Determine the (X, Y) coordinate at the center of the cell enclosing the given text.  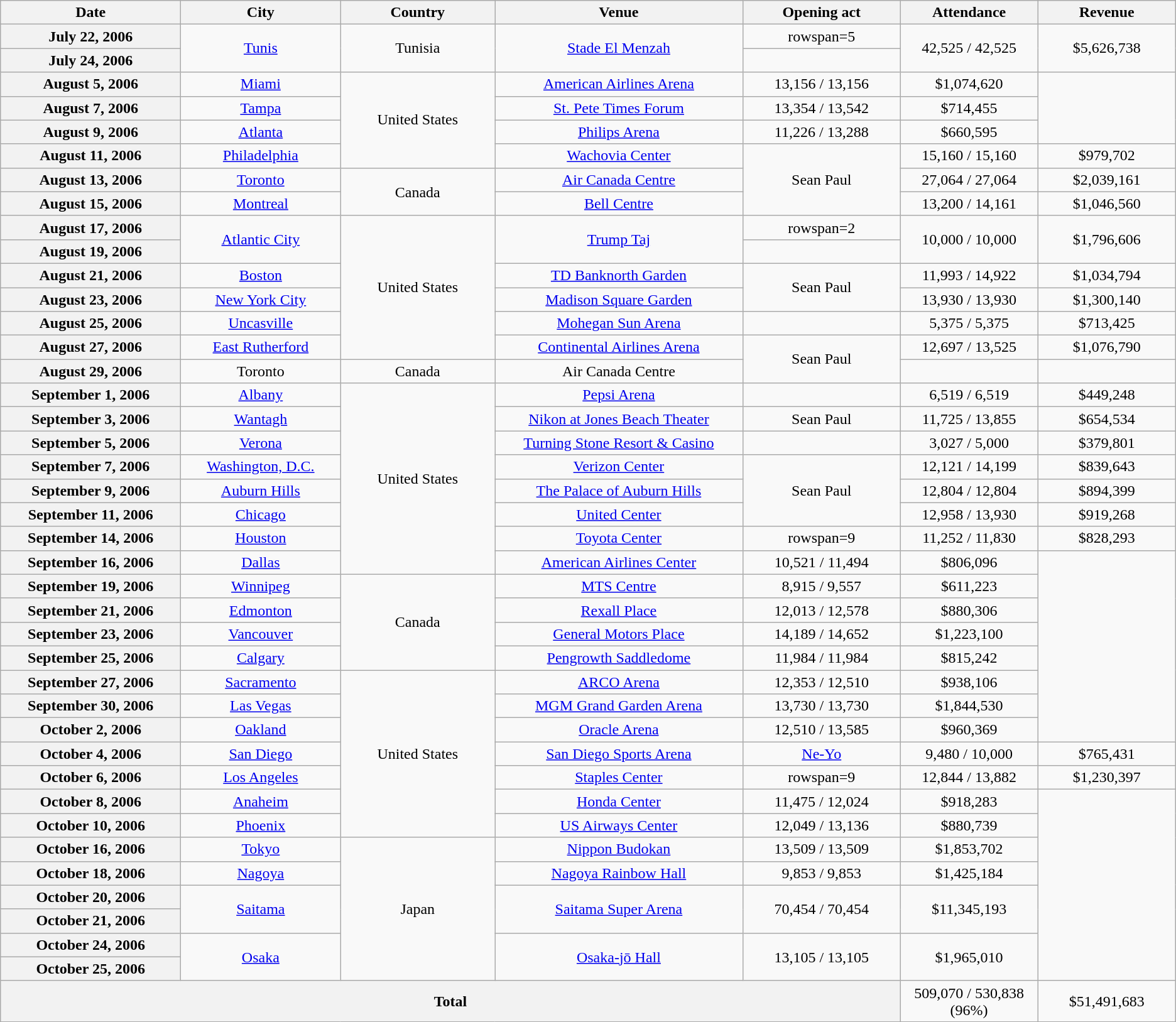
Oracle Arena (619, 730)
Verizon Center (619, 467)
rowspan=2 (822, 227)
October 8, 2006 (90, 802)
August 17, 2006 (90, 227)
$880,739 (969, 825)
Ne-Yo (822, 754)
$806,096 (969, 562)
13,105 / 13,105 (822, 957)
Tokyo (261, 849)
October 2, 2006 (90, 730)
August 13, 2006 (90, 180)
$1,034,794 (1107, 275)
American Airlines Arena (619, 84)
Albany (261, 395)
Atlanta (261, 132)
Turning Stone Resort & Casino (619, 443)
509,070 / 530,838 (96%) (969, 1001)
Washington, D.C. (261, 467)
City (261, 13)
11,725 / 13,855 (969, 419)
October 21, 2006 (90, 921)
Bell Centre (619, 204)
September 21, 2006 (90, 610)
$828,293 (1107, 538)
$1,300,140 (1107, 300)
Montreal (261, 204)
$449,248 (1107, 395)
August 11, 2006 (90, 156)
Opening act (822, 13)
8,915 / 9,557 (822, 586)
San Diego Sports Arena (619, 754)
12,697 / 13,525 (969, 347)
Total (450, 1001)
11,226 / 13,288 (822, 132)
rowspan=5 (822, 36)
$1,223,100 (969, 634)
10,000 / 10,000 (969, 239)
Atlantic City (261, 239)
Japan (417, 909)
13,930 / 13,930 (969, 300)
13,509 / 13,509 (822, 849)
12,049 / 13,136 (822, 825)
Philips Arena (619, 132)
October 10, 2006 (90, 825)
$894,399 (1107, 491)
August 29, 2006 (90, 371)
15,160 / 15,160 (969, 156)
$839,643 (1107, 467)
$654,534 (1107, 419)
San Diego (261, 754)
$765,431 (1107, 754)
Saitama (261, 909)
12,844 / 13,882 (969, 778)
$5,626,738 (1107, 48)
Sacramento (261, 682)
September 30, 2006 (90, 706)
$919,268 (1107, 514)
Phoenix (261, 825)
Chicago (261, 514)
$11,345,193 (969, 909)
$379,801 (1107, 443)
Pengrowth Saddledome (619, 658)
Verona (261, 443)
Pepsi Arena (619, 395)
August 25, 2006 (90, 323)
September 19, 2006 (90, 586)
September 11, 2006 (90, 514)
$714,455 (969, 108)
Oakland (261, 730)
$713,425 (1107, 323)
September 27, 2006 (90, 682)
MTS Centre (619, 586)
September 14, 2006 (90, 538)
Las Vegas (261, 706)
$1,796,606 (1107, 239)
Tunisia (417, 48)
United Center (619, 514)
Toyota Center (619, 538)
September 3, 2006 (90, 419)
August 7, 2006 (90, 108)
October 24, 2006 (90, 945)
11,993 / 14,922 (969, 275)
10,521 / 11,494 (822, 562)
$1,853,702 (969, 849)
Saitama Super Arena (619, 909)
Wantagh (261, 419)
13,354 / 13,542 (822, 108)
Nippon Budokan (619, 849)
Nagoya Rainbow Hall (619, 873)
September 16, 2006 (90, 562)
Staples Center (619, 778)
$51,491,683 (1107, 1001)
14,189 / 14,652 (822, 634)
$1,230,397 (1107, 778)
General Motors Place (619, 634)
Date (90, 13)
September 7, 2006 (90, 467)
Vancouver (261, 634)
Uncasville (261, 323)
$979,702 (1107, 156)
13,200 / 14,161 (969, 204)
Madison Square Garden (619, 300)
US Airways Center (619, 825)
12,013 / 12,578 (822, 610)
27,064 / 27,064 (969, 180)
11,984 / 11,984 (822, 658)
July 24, 2006 (90, 60)
Houston (261, 538)
St. Pete Times Forum (619, 108)
Venue (619, 13)
September 5, 2006 (90, 443)
East Rutherford (261, 347)
Mohegan Sun Arena (619, 323)
9,853 / 9,853 (822, 873)
August 5, 2006 (90, 84)
$1,844,530 (969, 706)
$1,074,620 (969, 84)
The Palace of Auburn Hills (619, 491)
70,454 / 70,454 (822, 909)
Osaka-jō Hall (619, 957)
American Airlines Center (619, 562)
Attendance (969, 13)
Country (417, 13)
Revenue (1107, 13)
August 9, 2006 (90, 132)
12,958 / 13,930 (969, 514)
September 1, 2006 (90, 395)
Dallas (261, 562)
$2,039,161 (1107, 180)
$1,046,560 (1107, 204)
$815,242 (969, 658)
August 15, 2006 (90, 204)
October 18, 2006 (90, 873)
$1,965,010 (969, 957)
October 16, 2006 (90, 849)
$1,076,790 (1107, 347)
$1,425,184 (969, 873)
September 23, 2006 (90, 634)
Trump Taj (619, 239)
11,252 / 11,830 (969, 538)
11,475 / 12,024 (822, 802)
Los Angeles (261, 778)
New York City (261, 300)
6,519 / 6,519 (969, 395)
12,804 / 12,804 (969, 491)
Winnipeg (261, 586)
TD Banknorth Garden (619, 275)
$611,223 (969, 586)
August 21, 2006 (90, 275)
Nagoya (261, 873)
13,156 / 13,156 (822, 84)
3,027 / 5,000 (969, 443)
October 20, 2006 (90, 897)
October 25, 2006 (90, 969)
Continental Airlines Arena (619, 347)
12,121 / 14,199 (969, 467)
Osaka (261, 957)
ARCO Arena (619, 682)
Philadelphia (261, 156)
Stade El Menzah (619, 48)
$660,595 (969, 132)
Honda Center (619, 802)
Calgary (261, 658)
5,375 / 5,375 (969, 323)
$880,306 (969, 610)
July 22, 2006 (90, 36)
MGM Grand Garden Arena (619, 706)
$938,106 (969, 682)
Anaheim (261, 802)
Rexall Place (619, 610)
August 23, 2006 (90, 300)
September 9, 2006 (90, 491)
$960,369 (969, 730)
12,510 / 13,585 (822, 730)
42,525 / 42,525 (969, 48)
Tunis (261, 48)
Tampa (261, 108)
August 27, 2006 (90, 347)
Auburn Hills (261, 491)
August 19, 2006 (90, 251)
Miami (261, 84)
13,730 / 13,730 (822, 706)
Boston (261, 275)
9,480 / 10,000 (969, 754)
September 25, 2006 (90, 658)
Wachovia Center (619, 156)
October 6, 2006 (90, 778)
October 4, 2006 (90, 754)
12,353 / 12,510 (822, 682)
$918,283 (969, 802)
Edmonton (261, 610)
Nikon at Jones Beach Theater (619, 419)
